Extract the (X, Y) coordinate from the center of the cell holding the provided text.  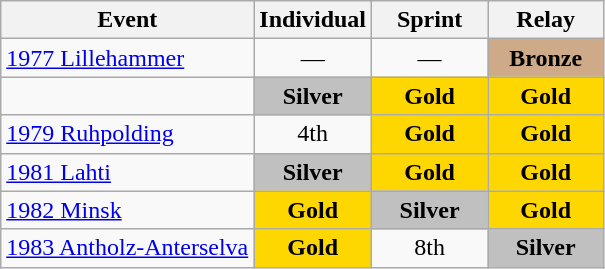
4th (313, 134)
8th (430, 248)
1979 Ruhpolding (128, 134)
1977 Lillehammer (128, 58)
Individual (313, 20)
1981 Lahti (128, 172)
Sprint (430, 20)
Relay (546, 20)
1983 Antholz-Anterselva (128, 248)
1982 Minsk (128, 210)
Event (128, 20)
Bronze (546, 58)
